Provide the [X, Y] coordinate of the cell's center where the given text is located.  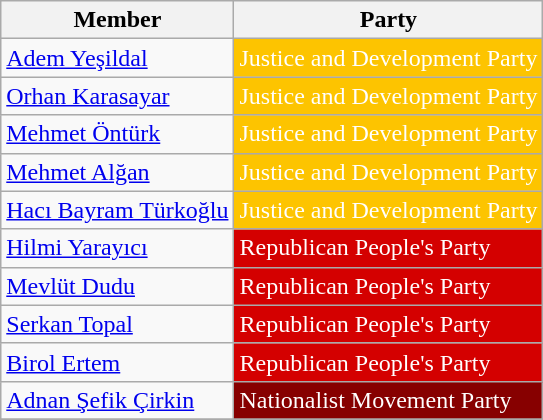
Hacı Bayram Türkoğlu [118, 210]
Birol Ertem [118, 362]
Party [388, 20]
Mevlüt Dudu [118, 286]
Mehmet Alğan [118, 172]
Nationalist Movement Party [388, 400]
Serkan Topal [118, 324]
Orhan Karasayar [118, 96]
Adem Yeşildal [118, 58]
Hilmi Yarayıcı [118, 248]
Mehmet Öntürk [118, 134]
Member [118, 20]
Adnan Şefik Çirkin [118, 400]
